From the cell containing the given text, extract its center point as [x, y] coordinate. 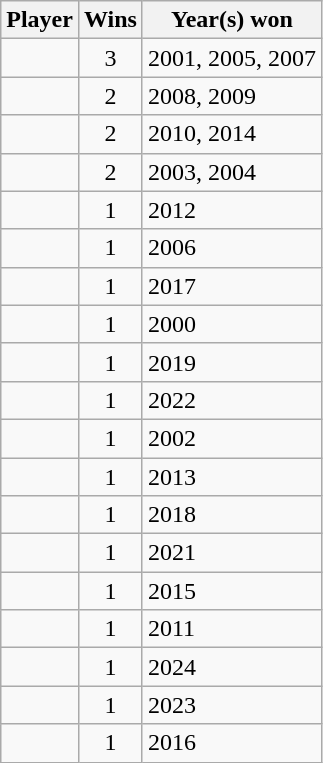
Player [40, 20]
2017 [232, 286]
2011 [232, 629]
Wins [110, 20]
2008, 2009 [232, 96]
2000 [232, 324]
2021 [232, 553]
2003, 2004 [232, 172]
2001, 2005, 2007 [232, 58]
2010, 2014 [232, 134]
2015 [232, 591]
2013 [232, 477]
2019 [232, 362]
2006 [232, 248]
2022 [232, 400]
2002 [232, 438]
2012 [232, 210]
2018 [232, 515]
2024 [232, 667]
3 [110, 58]
2023 [232, 705]
2016 [232, 743]
Year(s) won [232, 20]
